Output the (X, Y) coordinate of the center of the cell containing the given text.  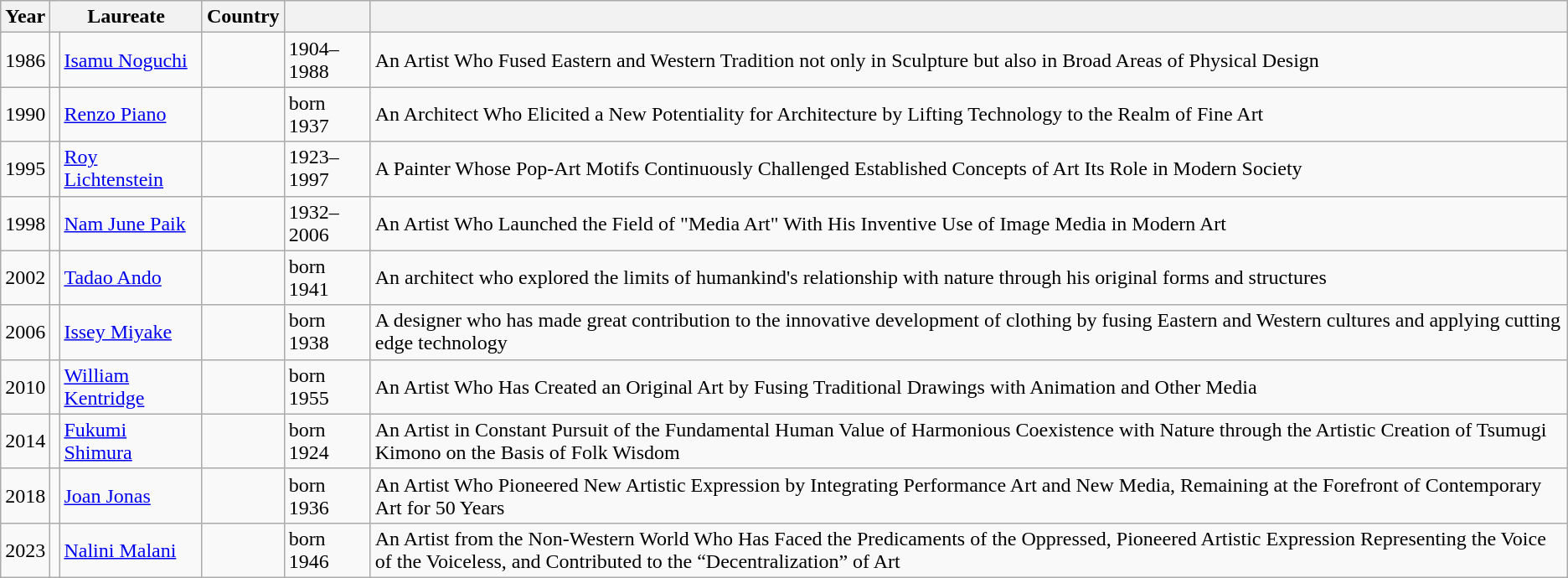
William Kentridge (131, 387)
Fukumi Shimura (131, 441)
2018 (25, 496)
1923–1997 (327, 169)
Issey Miyake (131, 332)
Nalini Malani (131, 550)
born 1938 (327, 332)
An Artist Who Launched the Field of "Media Art" With His Inventive Use of Image Media in Modern Art (968, 223)
1904–1988 (327, 60)
2006 (25, 332)
born 1941 (327, 278)
1990 (25, 114)
Isamu Noguchi (131, 60)
Nam June Paik (131, 223)
2023 (25, 550)
1986 (25, 60)
An Artist Who Fused Eastern and Western Tradition not only in Sculpture but also in Broad Areas of Physical Design (968, 60)
2010 (25, 387)
1932–2006 (327, 223)
Tadao Ando (131, 278)
An architect who explored the limits of humankind's relationship with nature through his original forms and structures (968, 278)
Roy Lichtenstein (131, 169)
born 1946 (327, 550)
1998 (25, 223)
Country (243, 17)
An Artist Who Has Created an Original Art by Fusing Traditional Drawings with Animation and Other Media (968, 387)
born 1955 (327, 387)
A Painter Whose Pop-Art Motifs Continuously Challenged Established Concepts of Art Its Role in Modern Society (968, 169)
1995 (25, 169)
born 1937 (327, 114)
Laureate (126, 17)
Joan Jonas (131, 496)
Renzo Piano (131, 114)
born 1924 (327, 441)
born 1936 (327, 496)
Year (25, 17)
2014 (25, 441)
An Architect Who Elicited a New Potentiality for Architecture by Lifting Technology to the Realm of Fine Art (968, 114)
2002 (25, 278)
